Identify which cell holds the provided text, then report its [X, Y] central coordinate. 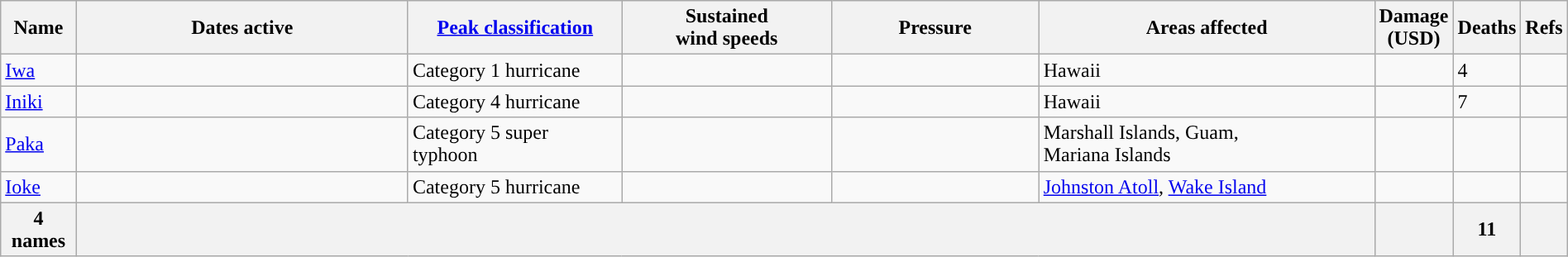
Ioke [38, 187]
Refs [1544, 28]
Name [38, 28]
Deaths [1487, 28]
Areas affected [1207, 28]
7 [1487, 102]
Damage(USD) [1414, 28]
Iniki [38, 102]
Peak classification [514, 28]
Pressure [935, 28]
Marshall Islands, Guam,Mariana Islands [1207, 144]
Sustainedwind speeds [726, 28]
4 [1487, 70]
Category 1 hurricane [514, 70]
Paka [38, 144]
Iwa [38, 70]
Category 4 hurricane [514, 102]
Dates active [241, 28]
11 [1487, 230]
Johnston Atoll, Wake Island [1207, 187]
4 names [38, 230]
Category 5 super typhoon [514, 144]
Category 5 hurricane [514, 187]
